Detect which cell encompasses the target text, then output its [X, Y] center coordinate. 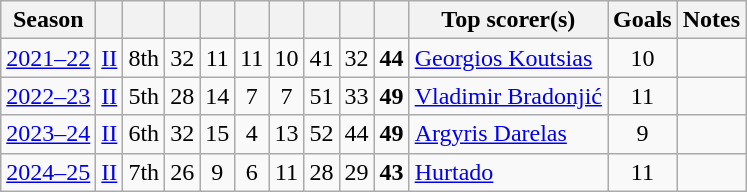
4 [252, 134]
8th [144, 58]
52 [322, 134]
2022–23 [48, 96]
41 [322, 58]
15 [218, 134]
6th [144, 134]
Top scorer(s) [508, 20]
Goals [643, 20]
7th [144, 172]
14 [218, 96]
2024–25 [48, 172]
Hurtado [508, 172]
6 [252, 172]
5th [144, 96]
43 [392, 172]
26 [182, 172]
Argyris Darelas [508, 134]
Georgios Koutsias [508, 58]
2021–22 [48, 58]
51 [322, 96]
29 [356, 172]
33 [356, 96]
Vladimir Bradonjić [508, 96]
13 [286, 134]
Notes [711, 20]
2023–24 [48, 134]
Season [48, 20]
